For the text-containing cell, return its midpoint in (X, Y) coordinate format. 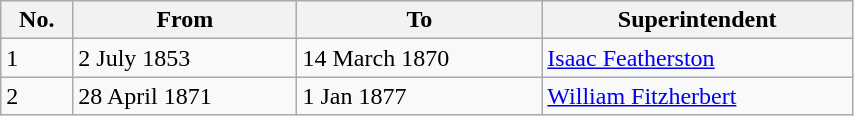
2 July 1853 (185, 58)
William Fitzherbert (698, 96)
1 (37, 58)
From (185, 20)
14 March 1870 (420, 58)
1 Jan 1877 (420, 96)
28 April 1871 (185, 96)
Superintendent (698, 20)
2 (37, 96)
Isaac Featherston (698, 58)
No. (37, 20)
To (420, 20)
